Pinpoint the cell where the given text exists, returning its (X, Y) midpoint coordinate. 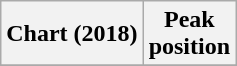
Chart (2018) (72, 34)
Peakposition (189, 34)
